Provide the [x, y] coordinate of the cell's center where the given text is located.  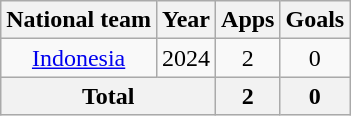
Total [108, 96]
Goals [315, 20]
Indonesia [79, 58]
Year [186, 20]
2024 [186, 58]
Apps [248, 20]
National team [79, 20]
